Locate the cell with the specified text and output its [x, y] center coordinate. 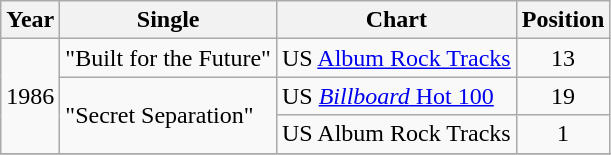
"Built for the Future" [168, 58]
Position [563, 20]
Single [168, 20]
13 [563, 58]
Year [30, 20]
1986 [30, 96]
19 [563, 96]
1 [563, 134]
"Secret Separation" [168, 115]
Chart [396, 20]
US Billboard Hot 100 [396, 96]
